Provide the (x, y) coordinate of the cell's center where the given text is located.  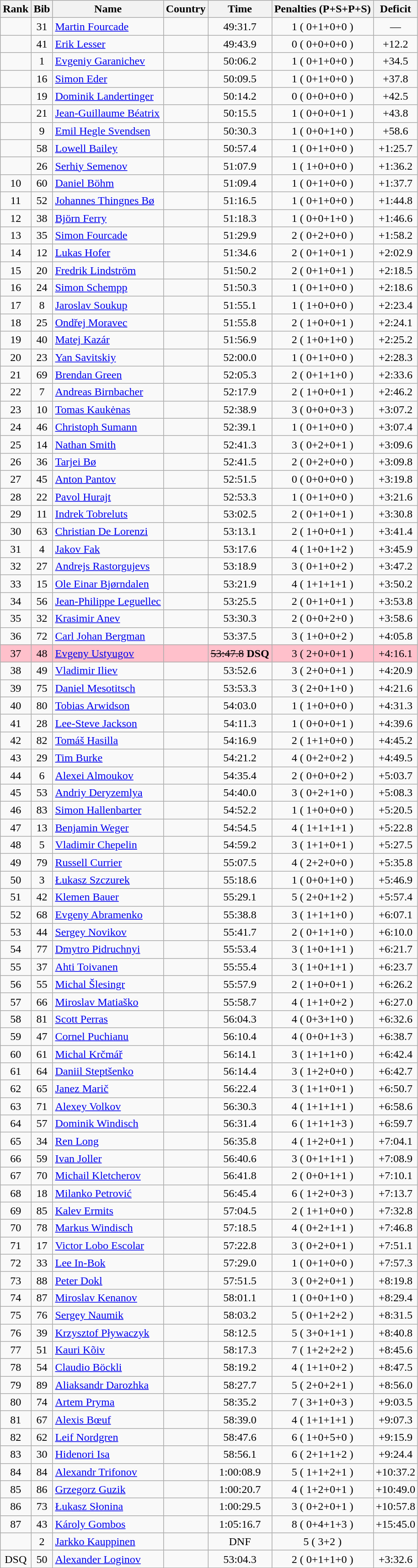
53:17.6 (240, 549)
4 (42, 549)
Lowell Bailey (108, 148)
53:52.6 (240, 671)
55:41.7 (240, 932)
Brendan Green (108, 375)
+5:57.4 (395, 897)
52:38.9 (240, 410)
Christian De Lorenzi (108, 532)
Janez Marič (108, 1089)
— (395, 27)
+2:25.2 (395, 340)
+6:59.7 (395, 1124)
6 ( 1+1+1+3 ) (322, 1124)
57:29.0 (240, 1263)
Jean-Philippe Leguellec (108, 601)
Tim Burke (108, 758)
Daniil Steptšenko (108, 1072)
58:35.2 (240, 1402)
+10:37.2 (395, 1472)
Ondřej Moravec (108, 323)
53:37.5 (240, 636)
3 ( 0+2+1+0 ) (322, 793)
Dominik Landertinger (108, 96)
1:00:08.9 (240, 1472)
+2:18.6 (395, 288)
4 ( 1+0+1+2 ) (322, 549)
+6:32.6 (395, 1019)
+6:10.0 (395, 932)
Benjamin Weger (108, 828)
8 (42, 305)
50:57.4 (240, 148)
Grzegorz Guzik (108, 1489)
+7:04.1 (395, 1141)
Victor Lobo Escolar (108, 1245)
53:18.9 (240, 566)
Hidenori Isa (108, 1455)
+3:53.8 (395, 601)
51:55.1 (240, 305)
+2:23.4 (395, 305)
3 ( 0+1+1+1 ) (322, 1158)
5 (42, 845)
Anton Pantov (108, 479)
Leif Nordgren (108, 1437)
56:40.6 (240, 1158)
54:16.9 (240, 740)
56:04.3 (240, 1019)
Andrejs Rastorgujevs (108, 566)
+5:22.8 (395, 828)
5 ( 2+0+1+2 ) (322, 897)
+3:09.8 (395, 462)
2 ( 0+0+2+0 ) (322, 619)
Miroslav Kenanov (108, 1298)
+9:07.3 (395, 1420)
+3:07.2 (395, 410)
58:01.1 (240, 1298)
Andriy Deryzemlya (108, 793)
+2:18.5 (395, 270)
Andreas Birnbacher (108, 392)
+8:56.0 (395, 1385)
Dmytro Pidruchnyi (108, 949)
Łukasz Szczurek (108, 880)
Russell Currier (108, 862)
+8:29.4 (395, 1298)
Łukasz Słonina (108, 1507)
52:17.9 (240, 392)
58:17.3 (240, 1350)
+8:47.5 (395, 1368)
Ivan Joller (108, 1158)
51:16.5 (240, 200)
+8:45.6 (395, 1350)
Erik Lesser (108, 44)
51:50.3 (240, 288)
7 (42, 392)
Deficit (395, 9)
+5:46.9 (395, 880)
+9:15.9 (395, 1437)
Vladimir Chepelin (108, 845)
+34.5 (395, 61)
+3:21.6 (395, 496)
49:43.9 (240, 44)
Miroslav Matiaško (108, 1002)
+3:50.2 (395, 584)
+6:42.7 (395, 1072)
57:18.5 (240, 1228)
57:22.8 (240, 1245)
+12.2 (395, 44)
58:27.7 (240, 1385)
Lee In-Bok (108, 1263)
Martin Fourcade (108, 27)
+3:30.8 (395, 514)
Lee-Steve Jackson (108, 723)
+4:20.9 (395, 671)
Michal Krčmář (108, 1054)
Evgeny Ustyugov (108, 653)
+6:50.7 (395, 1089)
+7:57.3 (395, 1263)
DSQ (16, 1559)
9 (42, 131)
Aliaksandr Darozhka (108, 1385)
Krasimir Anev (108, 619)
51:50.2 (240, 270)
51:29.9 (240, 236)
Bib (42, 9)
Alexander Loginov (108, 1559)
+4:16.1 (395, 653)
Time (240, 9)
+1:44.8 (395, 200)
Carl Johan Bergman (108, 636)
+43.8 (395, 113)
Alexey Volkov (108, 1106)
50:14.2 (240, 96)
Jakov Fak (108, 549)
2 ( 1+0+1+0 ) (322, 340)
+5:03.7 (395, 776)
+42.5 (395, 96)
+3:45.9 (395, 549)
Yan Savitskiy (108, 357)
49:31.7 (240, 27)
+8:40.8 (395, 1333)
Nathan Smith (108, 444)
+2:33.6 (395, 375)
51:18.3 (240, 218)
58:39.0 (240, 1420)
6 (42, 776)
55:07.5 (240, 862)
+1:36.2 (395, 166)
55:53.4 (240, 949)
Name (108, 9)
Country (186, 9)
4 ( 0+3+1+0 ) (322, 1019)
2 ( 0+0+1+1 ) (322, 1176)
+7:13.7 (395, 1193)
Christoph Sumann (108, 427)
+3:07.4 (395, 427)
+2:46.2 (395, 392)
Ole Einar Bjørndalen (108, 584)
Kalev Ermits (108, 1211)
Michail Kletcherov (108, 1176)
54:35.4 (240, 776)
Simon Hallenbarter (108, 810)
Ren Long (108, 1141)
+6:58.6 (395, 1106)
Sergey Novikov (108, 932)
+3:09.6 (395, 444)
55:18.6 (240, 880)
57:04.5 (240, 1211)
Lukas Hofer (108, 253)
+5:27.5 (395, 845)
+9:03.5 (395, 1402)
2 (42, 1541)
+6:26.2 (395, 984)
+6:07.1 (395, 915)
+6:27.0 (395, 1002)
5 ( 3+2 ) (322, 1541)
52:41.3 (240, 444)
+3:58.6 (395, 619)
52:39.1 (240, 427)
+7:32.8 (395, 1211)
50:30.3 (240, 131)
56:31.4 (240, 1124)
3 ( 0+0+0+3 ) (322, 410)
55:29.1 (240, 897)
Scott Perras (108, 1019)
Evgeny Abramenko (108, 915)
+1:37.7 (395, 183)
5 ( 3+0+1+1 ) (322, 1333)
55:55.4 (240, 967)
Johannes Thingnes Bø (108, 200)
+58.6 (395, 131)
50:06.2 (240, 61)
58:47.6 (240, 1437)
+1:25.7 (395, 148)
55:58.7 (240, 1002)
54:52.2 (240, 810)
55:38.8 (240, 915)
6 ( 1+2+0+3 ) (322, 1193)
50:09.5 (240, 79)
3 ( 1+2+0+0 ) (322, 1072)
54:40.0 (240, 793)
+4:05.8 (395, 636)
2 ( 0+0+0+2 ) (322, 776)
Simon Eder (108, 79)
7 ( 3+1+0+3 ) (322, 1402)
Michal Šlesingr (108, 984)
Simon Fourcade (108, 236)
56:45.4 (240, 1193)
+3:32.6 (395, 1559)
Evgeniy Garanichev (108, 61)
53:30.3 (240, 619)
53:53.3 (240, 688)
56:14.1 (240, 1054)
6 ( 1+0+5+0 ) (322, 1437)
3 (42, 880)
56:22.4 (240, 1089)
+5:20.5 (395, 810)
+8:19.8 (395, 1280)
Serhiy Semenov (108, 166)
+4:39.6 (395, 723)
Daniel Böhm (108, 183)
+2:24.1 (395, 323)
52:41.5 (240, 462)
54:59.2 (240, 845)
6 ( 2+1+1+2 ) (322, 1455)
88 (42, 1280)
+1:58.2 (395, 236)
Jean-Guillaume Béatrix (108, 113)
Krzysztof Pływaczyk (108, 1333)
1:00:29.5 (240, 1507)
Sergey Naumik (108, 1315)
51:09.4 (240, 183)
5 ( 1+1+2+1 ) (322, 1472)
+10:49.0 (395, 1489)
+6:42.4 (395, 1054)
53:04.3 (240, 1559)
56:41.8 (240, 1176)
+8:31.5 (395, 1315)
Pavol Hurajt (108, 496)
Simon Schempp (108, 288)
3 ( 2+0+1+0 ) (322, 688)
+7:10.1 (395, 1176)
8 ( 0+4+1+3 ) (322, 1524)
Vladimir Iliev (108, 671)
+4:49.5 (395, 758)
53:13.1 (240, 532)
+4:31.3 (395, 706)
Artem Pryma (108, 1402)
53:25.5 (240, 601)
50:15.5 (240, 113)
56:10.4 (240, 1036)
Kauri Kõiv (108, 1350)
52:53.3 (240, 496)
53:02.5 (240, 514)
54:11.3 (240, 723)
Tomáš Hasilla (108, 740)
+7:51.1 (395, 1245)
58:12.5 (240, 1333)
Alexandr Trifonov (108, 1472)
+4:21.6 (395, 688)
+6:38.7 (395, 1036)
51:07.9 (240, 166)
Dominik Windisch (108, 1124)
5 ( 0+1+2+2 ) (322, 1315)
+2:28.3 (395, 357)
Tobias Arwidson (108, 706)
+6:23.7 (395, 967)
4 ( 2+2+0+0 ) (322, 862)
Jaroslav Soukup (108, 305)
Rank (16, 9)
53:21.9 (240, 584)
DNF (240, 1541)
Indrek Tobreluts (108, 514)
89 (42, 1385)
+37.8 (395, 79)
56:14.4 (240, 1072)
Cornel Puchianu (108, 1036)
58:56.1 (240, 1455)
+5:08.3 (395, 793)
+2:02.9 (395, 253)
+3:41.4 (395, 532)
+3:47.2 (395, 566)
Milanko Petrović (108, 1193)
7 ( 1+2+2+2 ) (322, 1350)
4 ( 0+2+0+2 ) (322, 758)
55:57.9 (240, 984)
54:03.0 (240, 706)
52:00.0 (240, 357)
+9:24.4 (395, 1455)
Alexei Almoukov (108, 776)
+15:45.0 (395, 1524)
56:30.3 (240, 1106)
51:56.9 (240, 340)
Emil Hegle Svendsen (108, 131)
5 ( 2+0+2+1 ) (322, 1385)
+7:46.8 (395, 1228)
+1:46.6 (395, 218)
Matej Kazár (108, 340)
54:21.2 (240, 758)
Fredrik Lindström (108, 270)
Tarjei Bø (108, 462)
Penalties (P+S+P+S) (322, 9)
56:35.8 (240, 1141)
+7:08.9 (395, 1158)
4 ( 0+2+1+1 ) (322, 1228)
52:51.5 (240, 479)
Alexis Bœuf (108, 1420)
53:47.8 DSQ (240, 653)
3 ( 1+0+0+2 ) (322, 636)
3 ( 0+1+0+2 ) (322, 566)
52:05.3 (240, 375)
+3:19.8 (395, 479)
Jarkko Kauppinen (108, 1541)
Daniel Mesotitsch (108, 688)
51:55.8 (240, 323)
4 ( 0+0+1+3 ) (322, 1036)
1:00:20.7 (240, 1489)
+5:35.8 (395, 862)
Károly Gombos (108, 1524)
54:54.5 (240, 828)
+4:45.2 (395, 740)
58:19.2 (240, 1368)
Markus Windisch (108, 1228)
Claudio Böckli (108, 1368)
1:05:16.7 (240, 1524)
Klemen Bauer (108, 897)
51:34.6 (240, 253)
Tomas Kaukėnas (108, 410)
Ahti Toivanen (108, 967)
Peter Dokl (108, 1280)
58:03.2 (240, 1315)
Björn Ferry (108, 218)
1 (42, 61)
+6:21.7 (395, 949)
+10:57.8 (395, 1507)
57:51.5 (240, 1280)
